Capture the cell that displays the provided text and extract its (X, Y) central coordinate. 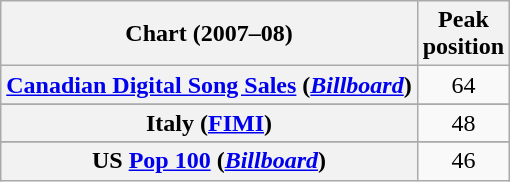
US Pop 100 (Billboard) (209, 161)
Chart (2007–08) (209, 34)
Canadian Digital Song Sales (Billboard) (209, 85)
Peakposition (463, 34)
46 (463, 161)
48 (463, 123)
Italy (FIMI) (209, 123)
64 (463, 85)
